Search for the cell housing the specified text and yield its (X, Y) center coordinate. 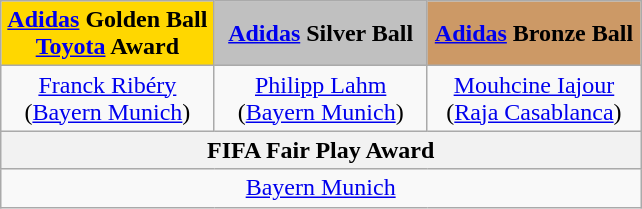
FIFA Fair Play Award (321, 150)
Mouhcine Iajour(Raja Casablanca) (534, 98)
Bayern Munich (321, 188)
Adidas Golden BallToyota Award (108, 34)
Franck Ribéry(Bayern Munich) (108, 98)
Philipp Lahm(Bayern Munich) (320, 98)
Adidas Bronze Ball (534, 34)
Adidas Silver Ball (320, 34)
